Extract the [x, y] coordinate from the center of the cell holding the provided text.  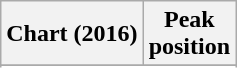
Peak position [189, 34]
Chart (2016) [72, 34]
